Output the (x, y) coordinate of the center of the cell containing the given text.  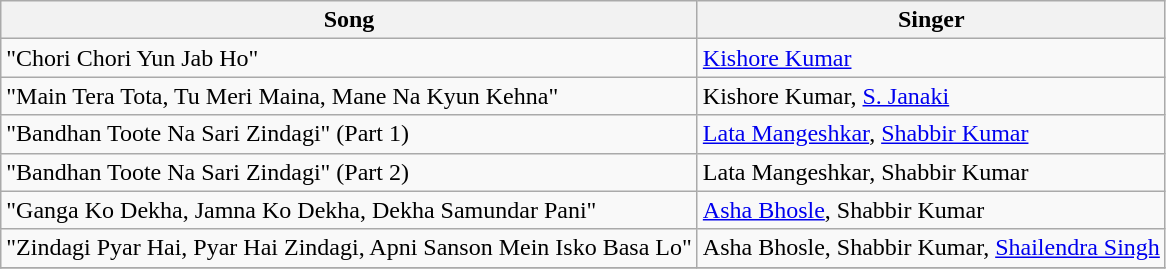
Asha Bhosle, Shabbir Kumar, Shailendra Singh (931, 248)
"Ganga Ko Dekha, Jamna Ko Dekha, Dekha Samundar Pani" (350, 210)
Kishore Kumar (931, 58)
Song (350, 20)
Asha Bhosle, Shabbir Kumar (931, 210)
Singer (931, 20)
Kishore Kumar, S. Janaki (931, 96)
"Main Tera Tota, Tu Meri Maina, Mane Na Kyun Kehna" (350, 96)
"Chori Chori Yun Jab Ho" (350, 58)
"Bandhan Toote Na Sari Zindagi" (Part 1) (350, 134)
"Bandhan Toote Na Sari Zindagi" (Part 2) (350, 172)
"Zindagi Pyar Hai, Pyar Hai Zindagi, Apni Sanson Mein Isko Basa Lo" (350, 248)
